Locate the cell with the specified text and output its [x, y] center coordinate. 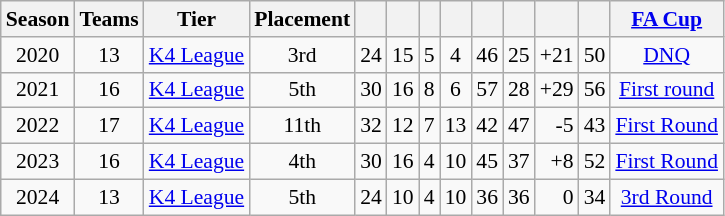
+29 [557, 90]
7 [430, 126]
First round [666, 90]
15 [403, 55]
46 [487, 55]
+8 [557, 162]
4th [302, 162]
37 [519, 162]
32 [371, 126]
Tier [196, 19]
2023 [38, 162]
2020 [38, 55]
45 [487, 162]
+21 [557, 55]
56 [595, 90]
12 [403, 126]
Placement [302, 19]
2022 [38, 126]
2024 [38, 197]
0 [557, 197]
5 [430, 55]
34 [595, 197]
8 [430, 90]
DNQ [666, 55]
11th [302, 126]
50 [595, 55]
52 [595, 162]
3rd Round [666, 197]
57 [487, 90]
6 [456, 90]
Season [38, 19]
42 [487, 126]
-5 [557, 126]
Teams [108, 19]
43 [595, 126]
28 [519, 90]
25 [519, 55]
17 [108, 126]
FA Cup [666, 19]
2021 [38, 90]
3rd [302, 55]
47 [519, 126]
